For the text-containing cell, return its midpoint in [x, y] coordinate format. 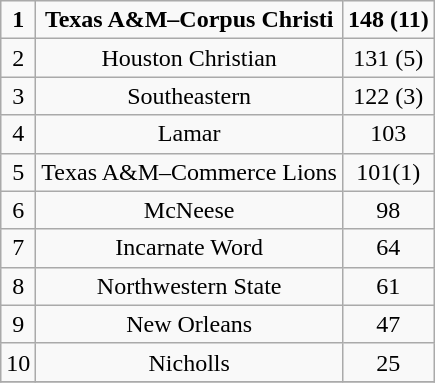
3 [18, 96]
Southeastern [190, 96]
Houston Christian [190, 58]
98 [388, 210]
1 [18, 20]
61 [388, 286]
103 [388, 134]
Incarnate Word [190, 248]
10 [18, 362]
122 (3) [388, 96]
9 [18, 324]
New Orleans [190, 324]
Texas A&M–Commerce Lions [190, 172]
5 [18, 172]
131 (5) [388, 58]
2 [18, 58]
Northwestern State [190, 286]
6 [18, 210]
101(1) [388, 172]
8 [18, 286]
25 [388, 362]
64 [388, 248]
Texas A&M–Corpus Christi [190, 20]
McNeese [190, 210]
7 [18, 248]
Nicholls [190, 362]
4 [18, 134]
Lamar [190, 134]
47 [388, 324]
148 (11) [388, 20]
